Locate the cell with the specified text and output its (x, y) center coordinate. 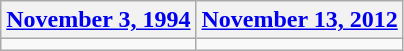
November 3, 1994 (98, 20)
November 13, 2012 (300, 20)
